Identify which cell holds the provided text, then report its [X, Y] central coordinate. 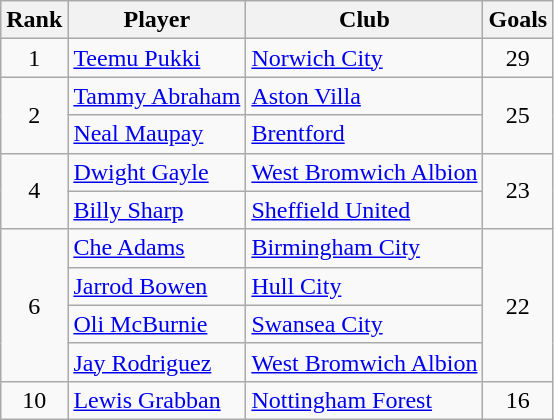
Player [157, 20]
Lewis Grabban [157, 400]
2 [34, 115]
Rank [34, 20]
Aston Villa [364, 96]
Club [364, 20]
Norwich City [364, 58]
Jarrod Bowen [157, 286]
Nottingham Forest [364, 400]
10 [34, 400]
Billy Sharp [157, 210]
Teemu Pukki [157, 58]
16 [518, 400]
Neal Maupay [157, 134]
Swansea City [364, 324]
Brentford [364, 134]
Oli McBurnie [157, 324]
Goals [518, 20]
Jay Rodriguez [157, 362]
1 [34, 58]
Sheffield United [364, 210]
Che Adams [157, 248]
Tammy Abraham [157, 96]
Birmingham City [364, 248]
25 [518, 115]
4 [34, 191]
Hull City [364, 286]
23 [518, 191]
22 [518, 305]
29 [518, 58]
6 [34, 305]
Dwight Gayle [157, 172]
